For the text-containing cell, return its midpoint in [X, Y] coordinate format. 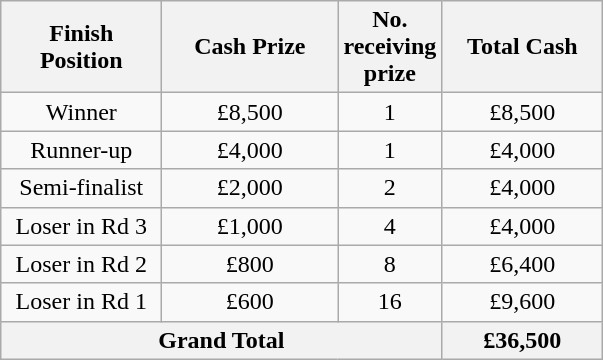
Cash Prize [250, 47]
Loser in Rd 1 [82, 302]
2 [390, 188]
Loser in Rd 2 [82, 264]
£9,600 [522, 302]
£600 [250, 302]
£800 [250, 264]
Semi-finalist [82, 188]
£1,000 [250, 226]
Grand Total [222, 340]
Winner [82, 112]
No. receiving prize [390, 47]
8 [390, 264]
Finish Position [82, 47]
£6,400 [522, 264]
Runner-up [82, 150]
£2,000 [250, 188]
Total Cash [522, 47]
16 [390, 302]
4 [390, 226]
Loser in Rd 3 [82, 226]
£36,500 [522, 340]
